Determine the [x, y] coordinate at the center of the cell enclosing the given text.  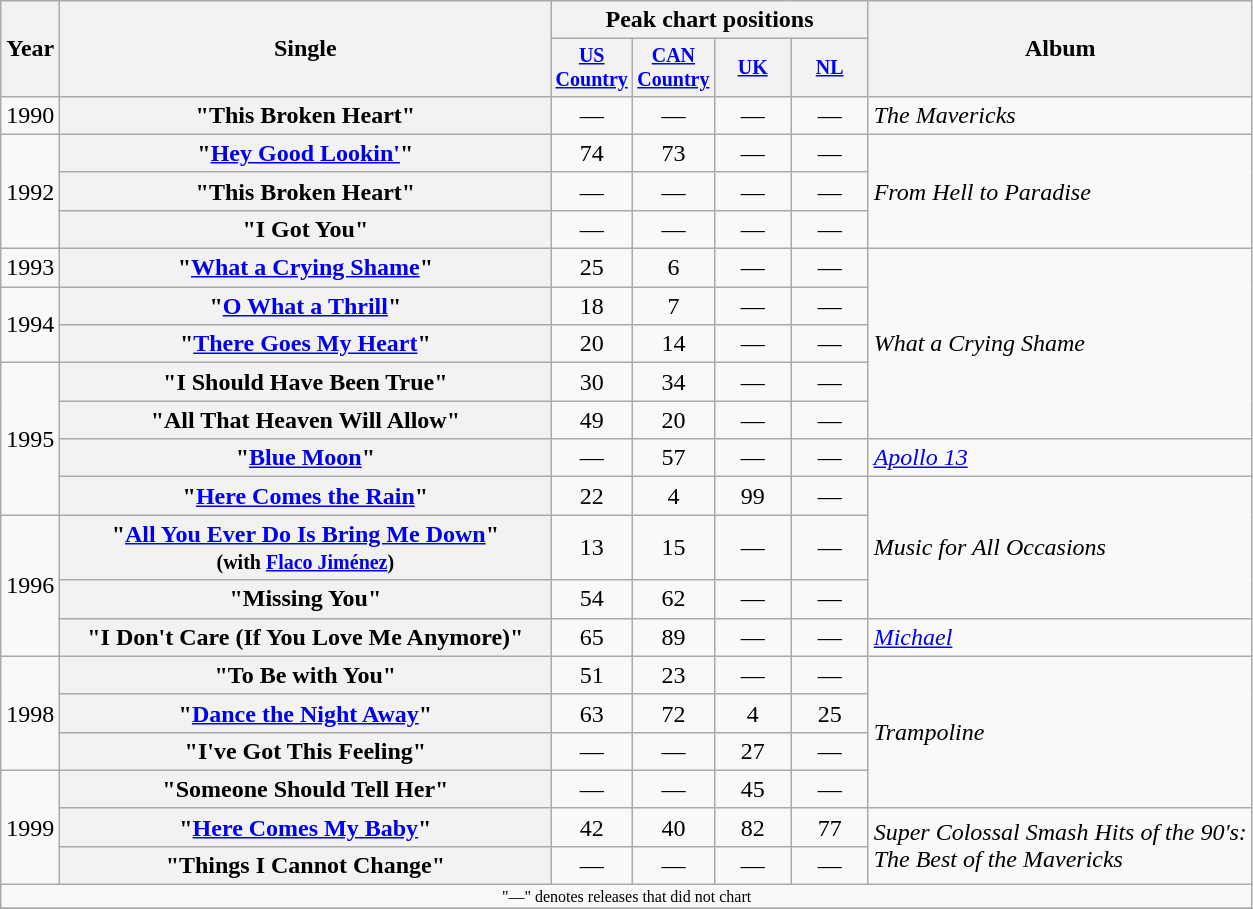
"There Goes My Heart" [306, 344]
74 [592, 153]
"—" denotes releases that did not chart [627, 897]
Music for All Occasions [1060, 548]
99 [752, 496]
30 [592, 382]
"Here Comes My Baby" [306, 827]
Apollo 13 [1060, 458]
57 [674, 458]
13 [592, 548]
US Country [592, 68]
Single [306, 49]
63 [592, 713]
1998 [30, 713]
40 [674, 827]
6 [674, 268]
The Mavericks [1060, 115]
42 [592, 827]
Super Colossal Smash Hits of the 90's:The Best of the Mavericks [1060, 846]
"Here Comes the Rain" [306, 496]
"Hey Good Lookin'" [306, 153]
1992 [30, 191]
73 [674, 153]
"I Should Have Been True" [306, 382]
"All That Heaven Will Allow" [306, 420]
1990 [30, 115]
54 [592, 599]
65 [592, 637]
22 [592, 496]
62 [674, 599]
"Blue Moon" [306, 458]
"O What a Thrill" [306, 306]
1994 [30, 325]
72 [674, 713]
Album [1060, 49]
Year [30, 49]
"All You Ever Do Is Bring Me Down"(with Flaco Jiménez) [306, 548]
23 [674, 675]
UK [752, 68]
NL [830, 68]
77 [830, 827]
Peak chart positions [710, 20]
"Missing You" [306, 599]
Trampoline [1060, 732]
CAN Country [674, 68]
1995 [30, 439]
18 [592, 306]
7 [674, 306]
1993 [30, 268]
From Hell to Paradise [1060, 191]
"To Be with You" [306, 675]
"I Got You" [306, 229]
89 [674, 637]
15 [674, 548]
"What a Crying Shame" [306, 268]
"I've Got This Feeling" [306, 751]
82 [752, 827]
14 [674, 344]
1996 [30, 586]
34 [674, 382]
45 [752, 789]
What a Crying Shame [1060, 344]
"I Don't Care (If You Love Me Anymore)" [306, 637]
27 [752, 751]
51 [592, 675]
"Someone Should Tell Her" [306, 789]
1999 [30, 827]
49 [592, 420]
"Dance the Night Away" [306, 713]
Michael [1060, 637]
"Things I Cannot Change" [306, 865]
